Scan for the cell matching the given text and deliver its (X, Y) coordinate at center. 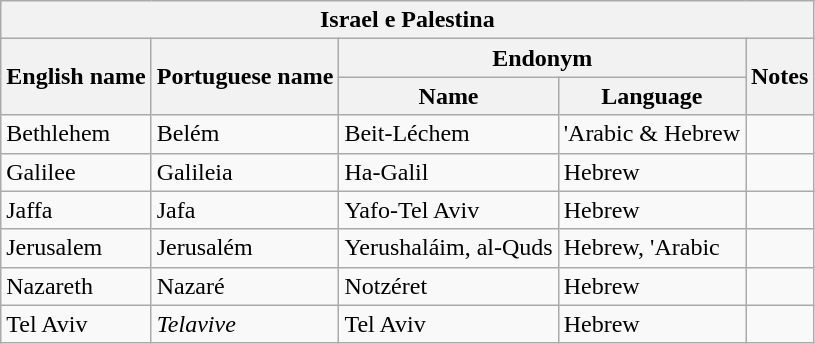
Bethlehem (76, 134)
Jaffa (76, 210)
Galilee (76, 172)
Telavive (245, 324)
English name (76, 77)
Israel e Palestina (408, 20)
Hebrew, 'Arabic (652, 248)
Yafo-Tel Aviv (448, 210)
Ha-Galil (448, 172)
Endonym (542, 58)
Notzéret (448, 286)
Name (448, 96)
Portuguese name (245, 77)
Jerusalem (76, 248)
Yerushaláim, al-Quds (448, 248)
Jafa (245, 210)
Nazareth (76, 286)
Language (652, 96)
Jerusalém (245, 248)
Belém (245, 134)
Notes (780, 77)
Beit-Léchem (448, 134)
'Arabic & Hebrew (652, 134)
Nazaré (245, 286)
Galileia (245, 172)
